Detect which cell encompasses the target text, then output its (x, y) center coordinate. 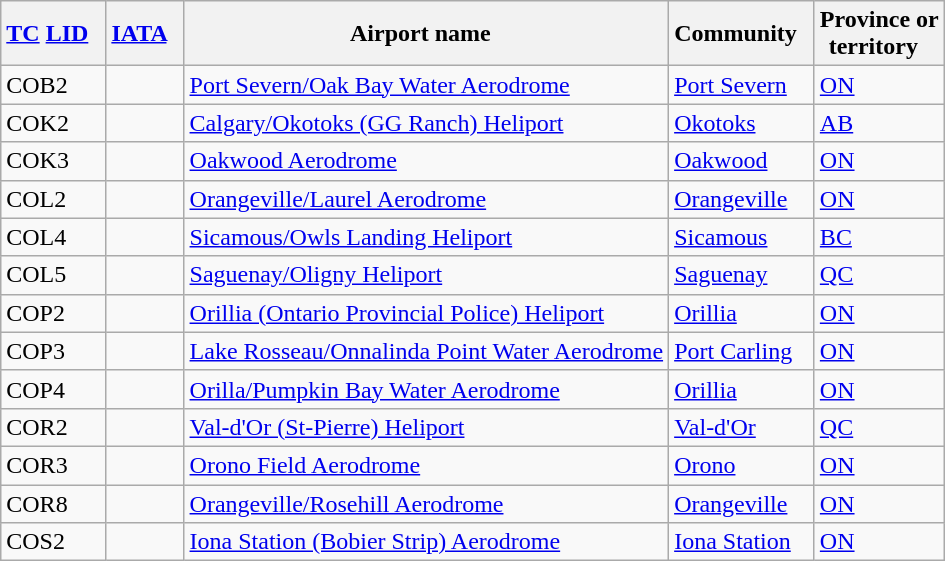
Oakwood (742, 161)
Lake Rosseau/Onnalinda Point Water Aerodrome (426, 351)
Port Severn/Oak Bay Water Aerodrome (426, 85)
Saguenay/Oligny Heliport (426, 275)
Saguenay (742, 275)
Orangeville/Laurel Aerodrome (426, 199)
Orilla/Pumpkin Bay Water Aerodrome (426, 389)
Orono (742, 465)
COP4 (54, 389)
COK2 (54, 123)
COR8 (54, 503)
BC (879, 237)
Val-d'Or (St-Pierre) Heliport (426, 427)
Orillia (Ontario Provincial Police) Heliport (426, 313)
AB (879, 123)
Iona Station (Bobier Strip) Aerodrome (426, 542)
Province orterritory (879, 34)
Sicamous/Owls Landing Heliport (426, 237)
COR2 (54, 427)
COP3 (54, 351)
IATA (145, 34)
Sicamous (742, 237)
Okotoks (742, 123)
COL2 (54, 199)
COP2 (54, 313)
Oakwood Aerodrome (426, 161)
COS2 (54, 542)
COL5 (54, 275)
Airport name (426, 34)
COB2 (54, 85)
Orono Field Aerodrome (426, 465)
Port Severn (742, 85)
TC LID (54, 34)
Orangeville/Rosehill Aerodrome (426, 503)
Iona Station (742, 542)
COR3 (54, 465)
Val-d'Or (742, 427)
COK3 (54, 161)
Port Carling (742, 351)
Calgary/Okotoks (GG Ranch) Heliport (426, 123)
Community (742, 34)
COL4 (54, 237)
